Return the [x, y] coordinate for the center point of the cell that contains the specified text.  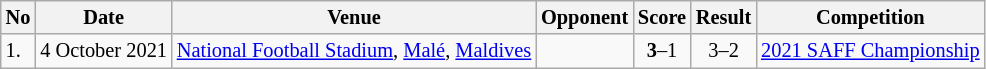
Opponent [584, 17]
1. [18, 51]
Competition [870, 17]
Result [724, 17]
4 October 2021 [104, 51]
Date [104, 17]
3–2 [724, 51]
Venue [354, 17]
2021 SAFF Championship [870, 51]
National Football Stadium, Malé, Maldives [354, 51]
Score [662, 17]
No [18, 17]
3–1 [662, 51]
